Determine the (X, Y) coordinate at the center of the cell enclosing the given text.  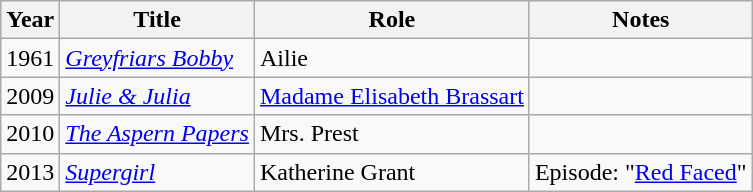
2010 (30, 134)
Year (30, 20)
Supergirl (158, 172)
The Aspern Papers (158, 134)
Role (392, 20)
Greyfriars Bobby (158, 58)
Episode: "Red Faced" (640, 172)
Ailie (392, 58)
Madame Elisabeth Brassart (392, 96)
Title (158, 20)
Mrs. Prest (392, 134)
2013 (30, 172)
2009 (30, 96)
Julie & Julia (158, 96)
Katherine Grant (392, 172)
1961 (30, 58)
Notes (640, 20)
